Locate the cell with the specified text and output its [x, y] center coordinate. 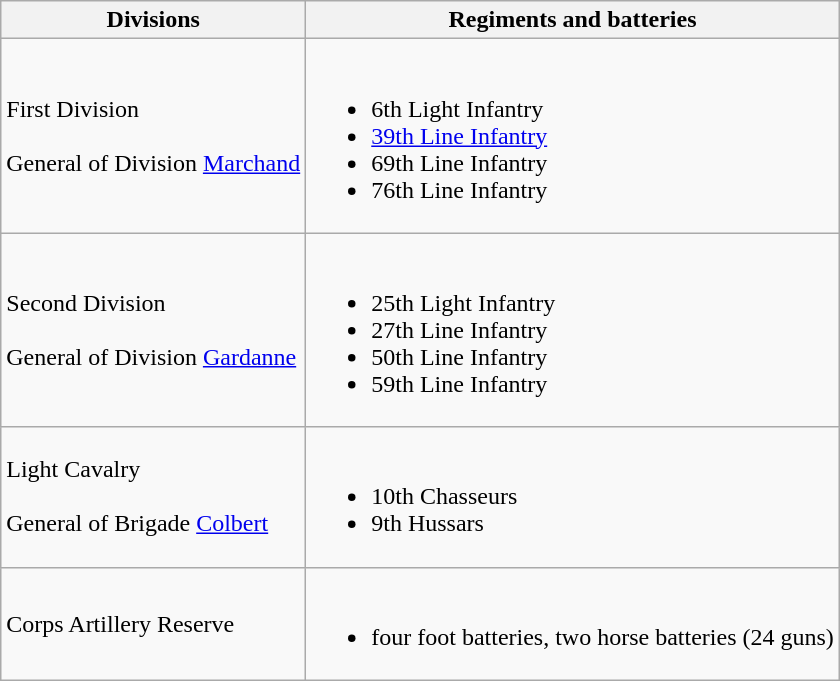
First Division General of Division Marchand [154, 136]
10th Chasseurs9th Hussars [573, 497]
four foot batteries, two horse batteries (24 guns) [573, 624]
Corps Artillery Reserve [154, 624]
Light Cavalry General of Brigade Colbert [154, 497]
Divisions [154, 20]
Regiments and batteries [573, 20]
25th Light Infantry27th Line Infantry50th Line Infantry59th Line Infantry [573, 330]
Second Division General of Division Gardanne [154, 330]
6th Light Infantry39th Line Infantry69th Line Infantry76th Line Infantry [573, 136]
